Return [x, y] of the center of cell containing provided text 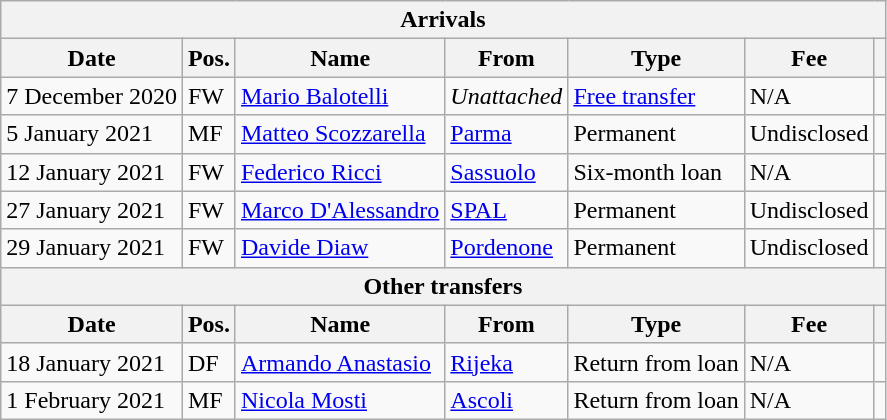
Unattached [506, 96]
Davide Diaw [340, 248]
Rijeka [506, 362]
7 December 2020 [92, 96]
Sassuolo [506, 172]
Marco D'Alessandro [340, 210]
DF [208, 362]
SPAL [506, 210]
Ascoli [506, 400]
Matteo Scozzarella [340, 134]
Pordenone [506, 248]
27 January 2021 [92, 210]
Parma [506, 134]
Arrivals [443, 20]
29 January 2021 [92, 248]
Other transfers [443, 286]
Free transfer [656, 96]
Mario Balotelli [340, 96]
Armando Anastasio [340, 362]
12 January 2021 [92, 172]
5 January 2021 [92, 134]
1 February 2021 [92, 400]
Federico Ricci [340, 172]
18 January 2021 [92, 362]
Six-month loan [656, 172]
Nicola Mosti [340, 400]
